Extract the [X, Y] coordinate from the center of the cell holding the provided text.  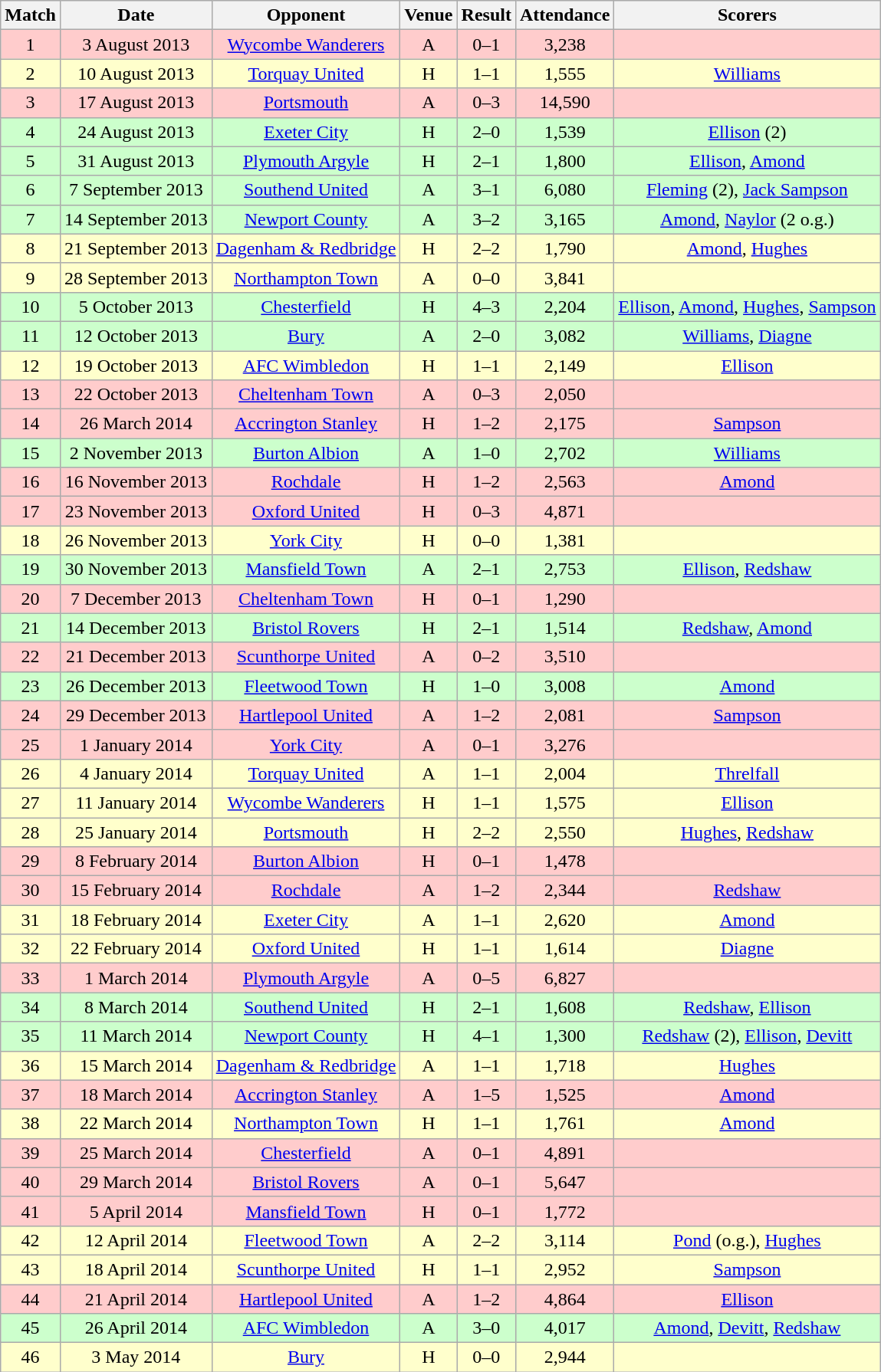
Redshaw (2), Ellison, Devitt [747, 1036]
18 [31, 540]
32 [31, 949]
4,864 [564, 1299]
2,149 [564, 366]
Redshaw [747, 891]
12 [31, 366]
45 [31, 1328]
Williams, Diagne [747, 336]
25 [31, 744]
Pond (o.g.), Hughes [747, 1240]
2,050 [564, 395]
2,344 [564, 891]
1–5 [486, 1095]
3,114 [564, 1240]
2,550 [564, 832]
Venue [429, 15]
1,718 [564, 1065]
Threlfall [747, 773]
15 March 2014 [136, 1065]
11 January 2014 [136, 803]
31 August 2013 [136, 161]
Amond, Devitt, Redshaw [747, 1328]
14 December 2013 [136, 628]
1,614 [564, 949]
1,300 [564, 1036]
22 October 2013 [136, 395]
1,290 [564, 599]
1,800 [564, 161]
1,478 [564, 862]
26 [31, 773]
2,944 [564, 1357]
2,952 [564, 1269]
11 [31, 336]
5 April 2014 [136, 1211]
23 [31, 686]
6,827 [564, 978]
3,510 [564, 657]
Amond, Naylor (2 o.g.) [747, 219]
Date [136, 15]
33 [31, 978]
15 [31, 453]
2,004 [564, 773]
5,647 [564, 1182]
Match [31, 15]
Fleming (2), Jack Sampson [747, 190]
24 [31, 715]
3,238 [564, 44]
46 [31, 1357]
28 September 2013 [136, 277]
3 [31, 103]
21 December 2013 [136, 657]
26 December 2013 [136, 686]
22 February 2014 [136, 949]
14 [31, 424]
18 April 2014 [136, 1269]
21 [31, 628]
1,608 [564, 1007]
0–2 [486, 657]
12 October 2013 [136, 336]
18 February 2014 [136, 920]
2,081 [564, 715]
26 April 2014 [136, 1328]
3–0 [486, 1328]
4,871 [564, 511]
4,017 [564, 1328]
30 November 2013 [136, 569]
2 November 2013 [136, 453]
5 October 2013 [136, 307]
1,539 [564, 132]
11 March 2014 [136, 1036]
5 [31, 161]
27 [31, 803]
22 March 2014 [136, 1124]
44 [31, 1299]
Ellison (2) [747, 132]
2,563 [564, 482]
6 [31, 190]
Ellison, Redshaw [747, 569]
3–1 [486, 190]
9 [31, 277]
16 [31, 482]
4–1 [486, 1036]
3,276 [564, 744]
24 August 2013 [136, 132]
40 [31, 1182]
25 January 2014 [136, 832]
3,165 [564, 219]
30 [31, 891]
12 April 2014 [136, 1240]
8 March 2014 [136, 1007]
28 [31, 832]
1 [31, 44]
1 March 2014 [136, 978]
1,555 [564, 74]
1 January 2014 [136, 744]
3,841 [564, 277]
7 December 2013 [136, 599]
19 October 2013 [136, 366]
36 [31, 1065]
2,620 [564, 920]
19 [31, 569]
14,590 [564, 103]
2,753 [564, 569]
3 August 2013 [136, 44]
4 [31, 132]
10 [31, 307]
41 [31, 1211]
13 [31, 395]
4–3 [486, 307]
1,772 [564, 1211]
2,204 [564, 307]
42 [31, 1240]
1,381 [564, 540]
39 [31, 1153]
7 September 2013 [136, 190]
10 August 2013 [136, 74]
21 September 2013 [136, 248]
29 December 2013 [136, 715]
Amond, Hughes [747, 248]
4,891 [564, 1153]
21 April 2014 [136, 1299]
Hughes, Redshaw [747, 832]
43 [31, 1269]
2,175 [564, 424]
15 February 2014 [136, 891]
17 [31, 511]
Opponent [306, 15]
14 September 2013 [136, 219]
22 [31, 657]
3 May 2014 [136, 1357]
29 [31, 862]
20 [31, 599]
Diagne [747, 949]
26 November 2013 [136, 540]
7 [31, 219]
16 November 2013 [136, 482]
35 [31, 1036]
3,008 [564, 686]
Redshaw, Ellison [747, 1007]
Redshaw, Amond [747, 628]
17 August 2013 [136, 103]
3–2 [486, 219]
3,082 [564, 336]
1,761 [564, 1124]
8 [31, 248]
31 [31, 920]
23 November 2013 [136, 511]
6,080 [564, 190]
38 [31, 1124]
Scorers [747, 15]
26 March 2014 [136, 424]
2,702 [564, 453]
Ellison, Amond, Hughes, Sampson [747, 307]
25 March 2014 [136, 1153]
1,525 [564, 1095]
2 [31, 74]
Attendance [564, 15]
34 [31, 1007]
Ellison, Amond [747, 161]
18 March 2014 [136, 1095]
1,514 [564, 628]
4 January 2014 [136, 773]
29 March 2014 [136, 1182]
1,575 [564, 803]
Result [486, 15]
Hughes [747, 1065]
0–5 [486, 978]
37 [31, 1095]
8 February 2014 [136, 862]
1,790 [564, 248]
